Locate the cell with the specified text and output its (x, y) center coordinate. 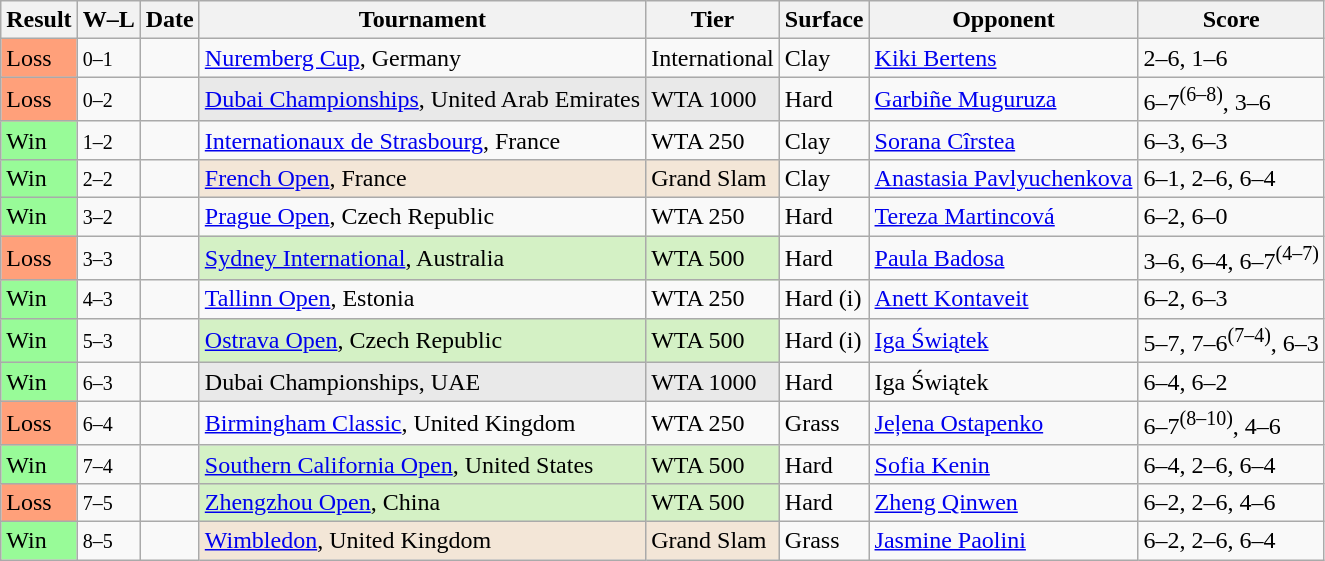
Date (170, 20)
6–2, 6–0 (1231, 217)
6–2, 2–6, 4–6 (1231, 502)
3–3 (108, 258)
3–2 (108, 217)
Tier (713, 20)
Jasmine Paolini (1004, 541)
Paula Badosa (1004, 258)
5–3 (108, 340)
Internationaux de Strasbourg, France (422, 140)
Kiki Bertens (1004, 58)
Tournament (422, 20)
8–5 (108, 541)
International (713, 58)
6–2, 6–3 (1231, 299)
Sydney International, Australia (422, 258)
Jeļena Ostapenko (1004, 424)
Result (39, 20)
6–7(6–8), 3–6 (1231, 100)
Ostrava Open, Czech Republic (422, 340)
Zhengzhou Open, China (422, 502)
Anett Kontaveit (1004, 299)
W–L (108, 20)
4–3 (108, 299)
Sorana Cîrstea (1004, 140)
Tallinn Open, Estonia (422, 299)
Wimbledon, United Kingdom (422, 541)
Dubai Championships, UAE (422, 382)
Anastasia Pavlyuchenkova (1004, 178)
Surface (824, 20)
2–2 (108, 178)
Southern California Open, United States (422, 464)
6–4, 6–2 (1231, 382)
6–2, 2–6, 6–4 (1231, 541)
Nuremberg Cup, Germany (422, 58)
Garbiñe Muguruza (1004, 100)
6–4, 2–6, 6–4 (1231, 464)
Sofia Kenin (1004, 464)
6–3, 6–3 (1231, 140)
0–1 (108, 58)
6–7(8–10), 4–6 (1231, 424)
0–2 (108, 100)
5–7, 7–6(7–4), 6–3 (1231, 340)
French Open, France (422, 178)
6–3 (108, 382)
6–4 (108, 424)
Opponent (1004, 20)
Prague Open, Czech Republic (422, 217)
1–2 (108, 140)
2–6, 1–6 (1231, 58)
Score (1231, 20)
Birmingham Classic, United Kingdom (422, 424)
7–5 (108, 502)
7–4 (108, 464)
6–1, 2–6, 6–4 (1231, 178)
Zheng Qinwen (1004, 502)
3–6, 6–4, 6–7(4–7) (1231, 258)
Tereza Martincová (1004, 217)
Dubai Championships, United Arab Emirates (422, 100)
